Extract the (x, y) coordinate from the center of the cell holding the provided text.  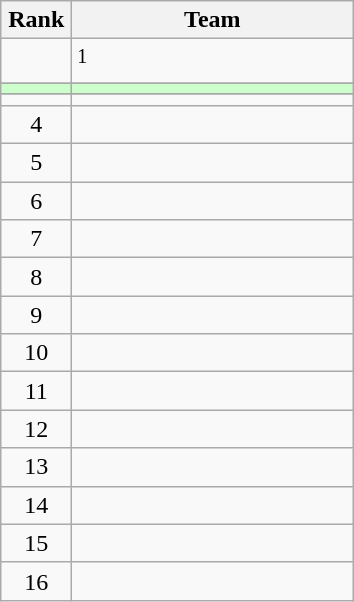
Rank (36, 20)
15 (36, 543)
16 (36, 581)
11 (36, 391)
9 (36, 315)
5 (36, 163)
4 (36, 124)
12 (36, 429)
8 (36, 277)
7 (36, 239)
13 (36, 467)
6 (36, 201)
Team (212, 20)
1 (212, 62)
10 (36, 353)
14 (36, 505)
